Return (X, Y) of the center of cell containing provided text 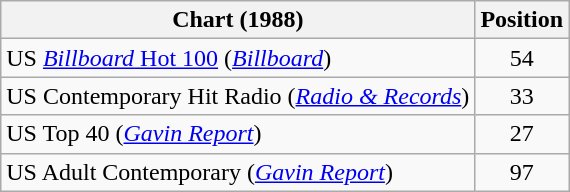
US Contemporary Hit Radio (Radio & Records) (238, 96)
US Adult Contemporary (Gavin Report) (238, 172)
54 (522, 58)
97 (522, 172)
27 (522, 134)
33 (522, 96)
US Billboard Hot 100 (Billboard) (238, 58)
Chart (1988) (238, 20)
Position (522, 20)
US Top 40 (Gavin Report) (238, 134)
